Pinpoint the cell where the given text exists, returning its (x, y) midpoint coordinate. 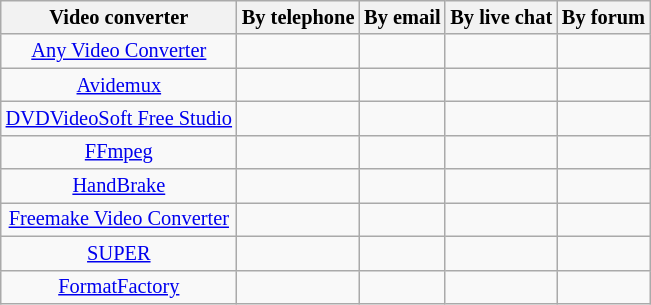
Any Video Converter (119, 51)
By live chat (501, 17)
HandBrake (119, 186)
By forum (604, 17)
DVDVideoSoft Free Studio (119, 118)
Avidemux (119, 85)
Freemake Video Converter (119, 219)
SUPER (119, 253)
FFmpeg (119, 152)
FormatFactory (119, 287)
Video converter (119, 17)
By telephone (298, 17)
By email (402, 17)
